From the cell containing the given text, extract its center point as (X, Y) coordinate. 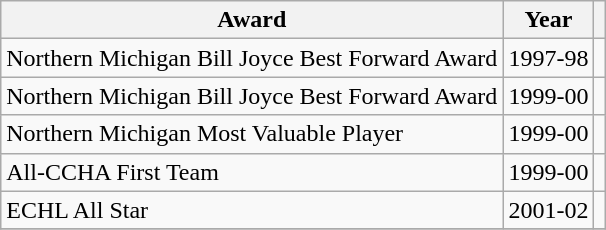
All-CCHA First Team (252, 172)
Year (548, 20)
Award (252, 20)
1997-98 (548, 58)
2001-02 (548, 210)
ECHL All Star (252, 210)
Northern Michigan Most Valuable Player (252, 134)
